Search for the cell housing the specified text and yield its (x, y) center coordinate. 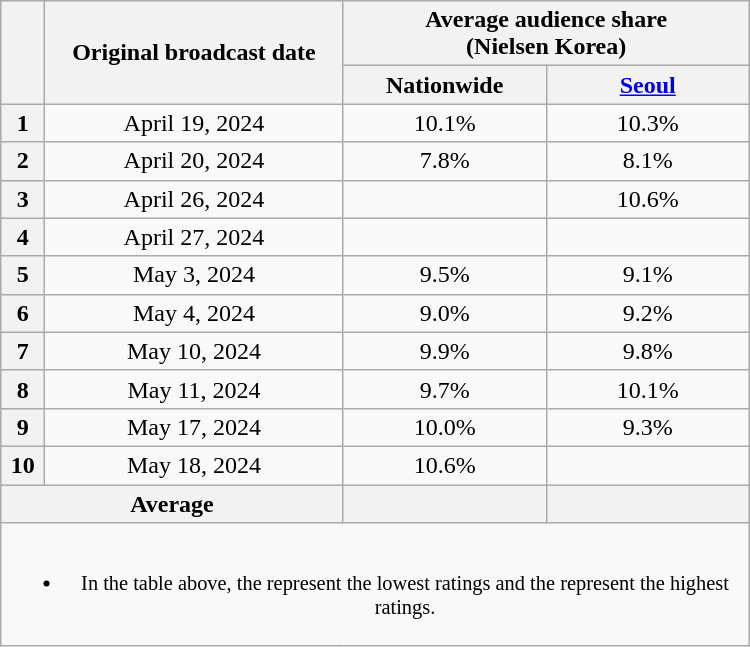
6 (23, 313)
3 (23, 199)
10 (23, 465)
In the table above, the represent the lowest ratings and the represent the highest ratings. (375, 584)
9.3% (648, 427)
9 (23, 427)
9.1% (648, 275)
5 (23, 275)
April 26, 2024 (194, 199)
May 18, 2024 (194, 465)
7 (23, 351)
May 3, 2024 (194, 275)
Nationwide (444, 85)
9.2% (648, 313)
May 4, 2024 (194, 313)
9.0% (444, 313)
10.0% (444, 427)
8 (23, 389)
9.9% (444, 351)
May 17, 2024 (194, 427)
May 10, 2024 (194, 351)
4 (23, 237)
Average (172, 503)
April 27, 2024 (194, 237)
7.8% (444, 161)
Original broadcast date (194, 52)
10.3% (648, 123)
1 (23, 123)
April 20, 2024 (194, 161)
9.5% (444, 275)
April 19, 2024 (194, 123)
May 11, 2024 (194, 389)
9.8% (648, 351)
Average audience share(Nielsen Korea) (546, 34)
9.7% (444, 389)
Seoul (648, 85)
8.1% (648, 161)
2 (23, 161)
